Locate the cell with the specified text and output its (X, Y) center coordinate. 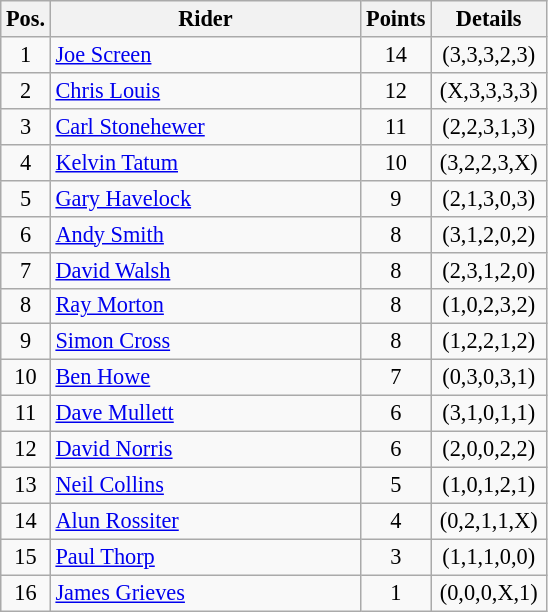
(3,1,2,0,2) (488, 234)
Points (396, 19)
Simon Cross (205, 342)
(1,1,1,0,0) (488, 557)
(X,3,3,3,3) (488, 90)
Andy Smith (205, 234)
Rider (205, 19)
Dave Mullett (205, 414)
Neil Collins (205, 485)
Joe Screen (205, 55)
Chris Louis (205, 90)
(0,0,0,X,1) (488, 593)
(3,1,0,1,1) (488, 414)
David Norris (205, 450)
(0,2,1,1,X) (488, 521)
David Walsh (205, 270)
(2,3,1,2,0) (488, 270)
Details (488, 19)
(2,1,3,0,3) (488, 198)
Ben Howe (205, 378)
15 (26, 557)
16 (26, 593)
2 (26, 90)
Gary Havelock (205, 198)
James Grieves (205, 593)
Kelvin Tatum (205, 162)
Ray Morton (205, 306)
Carl Stonehewer (205, 126)
Pos. (26, 19)
(2,2,3,1,3) (488, 126)
13 (26, 485)
(1,2,2,1,2) (488, 342)
(1,0,2,3,2) (488, 306)
(2,0,0,2,2) (488, 450)
Alun Rossiter (205, 521)
(0,3,0,3,1) (488, 378)
(3,2,2,3,X) (488, 162)
(3,3,3,2,3) (488, 55)
Paul Thorp (205, 557)
(1,0,1,2,1) (488, 485)
